Identify which cell holds the provided text, then report its (x, y) central coordinate. 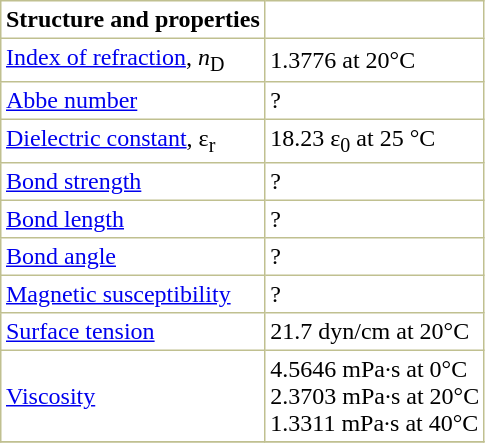
Surface tension (133, 332)
Magnetic susceptibility (133, 295)
Structure and properties (133, 20)
Viscosity (133, 397)
18.23 ε0 at 25 °C (374, 142)
Dielectric constant, εr (133, 142)
Bond strength (133, 182)
1.3776 at 20°C (374, 60)
Bond angle (133, 257)
Index of refraction, nD (133, 60)
Bond length (133, 220)
Abbe number (133, 101)
4.5646 mPa·s at 0°C2.3703 mPa·s at 20°C1.3311 mPa·s at 40°C (374, 397)
21.7 dyn/cm at 20°C (374, 332)
